Locate the cell with the specified text and output its (x, y) center coordinate. 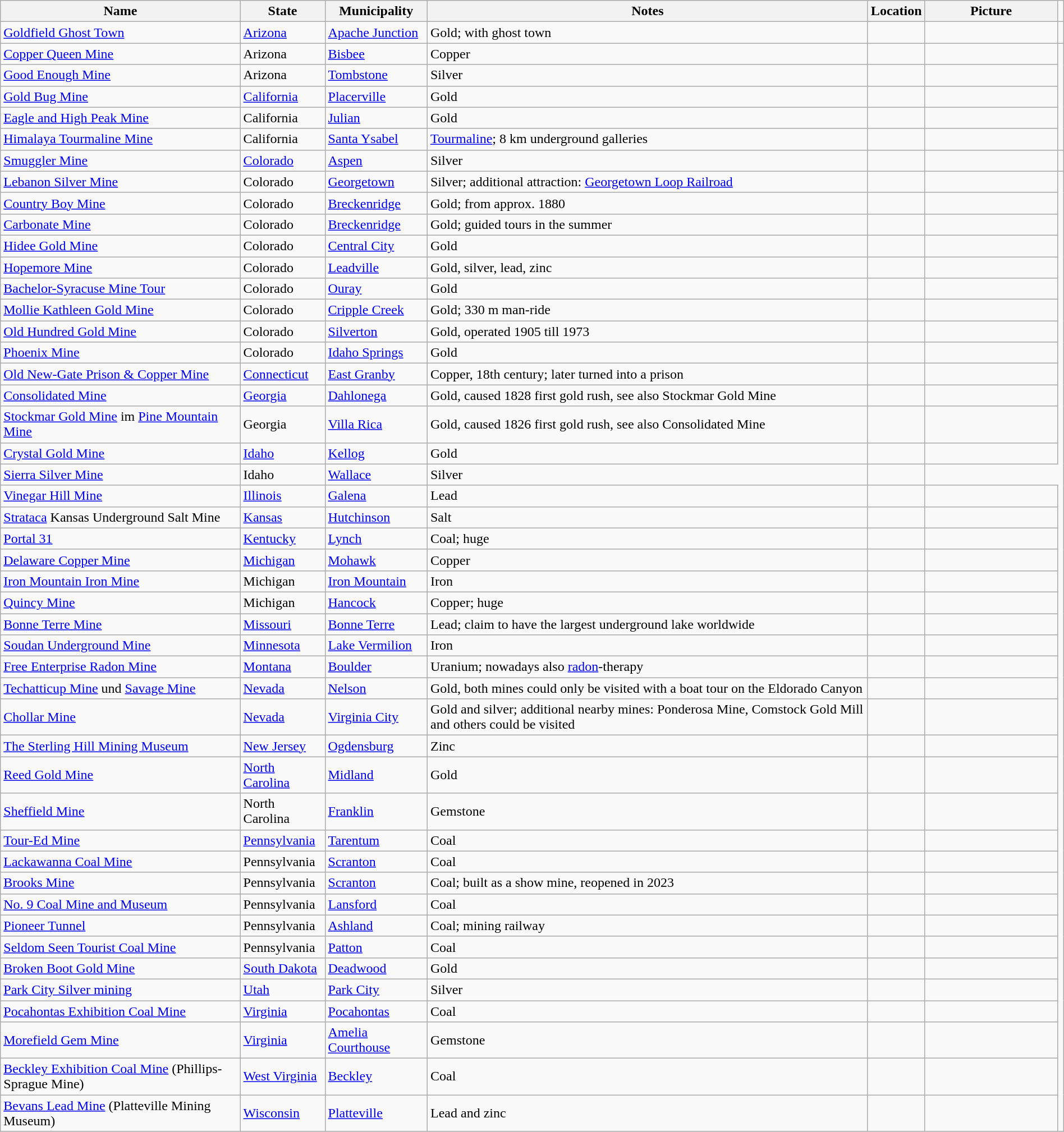
Utah (283, 990)
No. 9 Coal Mine and Museum (120, 904)
Tarentum (376, 840)
Portal 31 (120, 539)
Missouri (283, 624)
Lake Vermilion (376, 646)
Hopemore Mine (120, 268)
New Jersey (283, 746)
Techatticup Mine und Savage Mine (120, 688)
Tourmaline; 8 km underground galleries (648, 139)
Midland (376, 775)
Gold, caused 1828 first gold rush, see also Stockmar Gold Mine (648, 395)
Coal; built as a show mine, reopened in 2023 (648, 883)
Hidee Gold Mine (120, 246)
Bonne Terre (376, 624)
Gold, both mines could only be visited with a boat tour on the Eldorado Canyon (648, 688)
Amelia Courthouse (376, 1040)
Gold and silver; additional nearby mines: Ponderosa Mine, Comstock Gold Mill and others could be visited (648, 717)
West Virginia (283, 1077)
Copper Queen Mine (120, 54)
Boulder (376, 667)
Wallace (376, 475)
Copper; huge (648, 602)
Morefield Gem Mine (120, 1040)
Bevans Lead Mine (Platteville Mining Museum) (120, 1113)
Consolidated Mine (120, 395)
Lead (648, 496)
Free Enterprise Radon Mine (120, 667)
Quincy Mine (120, 602)
Picture (991, 11)
Uranium; nowadays also radon-therapy (648, 667)
Central City (376, 246)
Carbonate Mine (120, 224)
Leadville (376, 268)
Gold; from approx. 1880 (648, 203)
Gold Bug Mine (120, 96)
Ogdensburg (376, 746)
Phoenix Mine (120, 353)
Kansas (283, 517)
Chollar Mine (120, 717)
Cripple Creek (376, 310)
Park City (376, 990)
Virginia City (376, 717)
Beckley (376, 1077)
Sheffield Mine (120, 811)
Gold; 330 m man-ride (648, 310)
Vinegar Hill Mine (120, 496)
Pioneer Tunnel (120, 926)
Placerville (376, 96)
Coal; mining railway (648, 926)
Kellog (376, 453)
Deadwood (376, 968)
Goldfield Ghost Town (120, 33)
Old New-Gate Prison & Copper Mine (120, 374)
Notes (648, 11)
Gold; guided tours in the summer (648, 224)
Copper, 18th century; later turned into a prison (648, 374)
Iron Mountain Iron Mine (120, 581)
Wisconsin (283, 1113)
Iron Mountain (376, 581)
Nelson (376, 688)
Gold, operated 1905 till 1973 (648, 332)
Beckley Exhibition Coal Mine (Phillips-Sprague Mine) (120, 1077)
Zinc (648, 746)
Park City Silver mining (120, 990)
Mohawk (376, 560)
Lynch (376, 539)
Stockmar Gold Mine im Pine Mountain Mine (120, 424)
Ouray (376, 289)
Bachelor-Syracuse Mine Tour (120, 289)
Santa Ysabel (376, 139)
Himalaya Tourmaline Mine (120, 139)
Illinois (283, 496)
Gold; with ghost town (648, 33)
Good Enough Mine (120, 75)
Sierra Silver Mine (120, 475)
Pocahontas (376, 1011)
Silver; additional attraction: Georgetown Loop Railroad (648, 182)
Minnesota (283, 646)
Bonne Terre Mine (120, 624)
Lebanon Silver Mine (120, 182)
Aspen (376, 160)
Galena (376, 496)
Gold, caused 1826 first gold rush, see also Consolidated Mine (648, 424)
Delaware Copper Mine (120, 560)
Georgetown (376, 182)
Connecticut (283, 374)
Hutchinson (376, 517)
Lead; claim to have the largest underground lake worldwide (648, 624)
The Sterling Hill Mining Museum (120, 746)
Idaho Springs (376, 353)
Mollie Kathleen Gold Mine (120, 310)
Pocahontas Exhibition Coal Mine (120, 1011)
Hancock (376, 602)
Tour-Ed Mine (120, 840)
Silverton (376, 332)
Franklin (376, 811)
Platteville (376, 1113)
Tombstone (376, 75)
Montana (283, 667)
Lansford (376, 904)
Gold, silver, lead, zinc (648, 268)
Salt (648, 517)
East Granby (376, 374)
Crystal Gold Mine (120, 453)
Smuggler Mine (120, 160)
Villa Rica (376, 424)
Seldom Seen Tourist Coal Mine (120, 947)
South Dakota (283, 968)
Broken Boot Gold Mine (120, 968)
Julian (376, 118)
Lackawanna Coal Mine (120, 862)
Bisbee (376, 54)
Reed Gold Mine (120, 775)
Country Boy Mine (120, 203)
Dahlonega (376, 395)
Patton (376, 947)
Lead and zinc (648, 1113)
Soudan Underground Mine (120, 646)
Eagle and High Peak Mine (120, 118)
State (283, 11)
Name (120, 11)
Strataca Kansas Underground Salt Mine (120, 517)
Kentucky (283, 539)
Ashland (376, 926)
Old Hundred Gold Mine (120, 332)
Municipality (376, 11)
Apache Junction (376, 33)
Brooks Mine (120, 883)
Coal; huge (648, 539)
Location (896, 11)
